Find where the given text appears and provide that cell's center as (X, Y) coordinate. 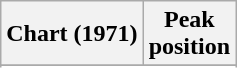
Chart (1971) (72, 34)
Peakposition (189, 34)
